Return the (X, Y) coordinate for the center point of the cell that contains the specified text.  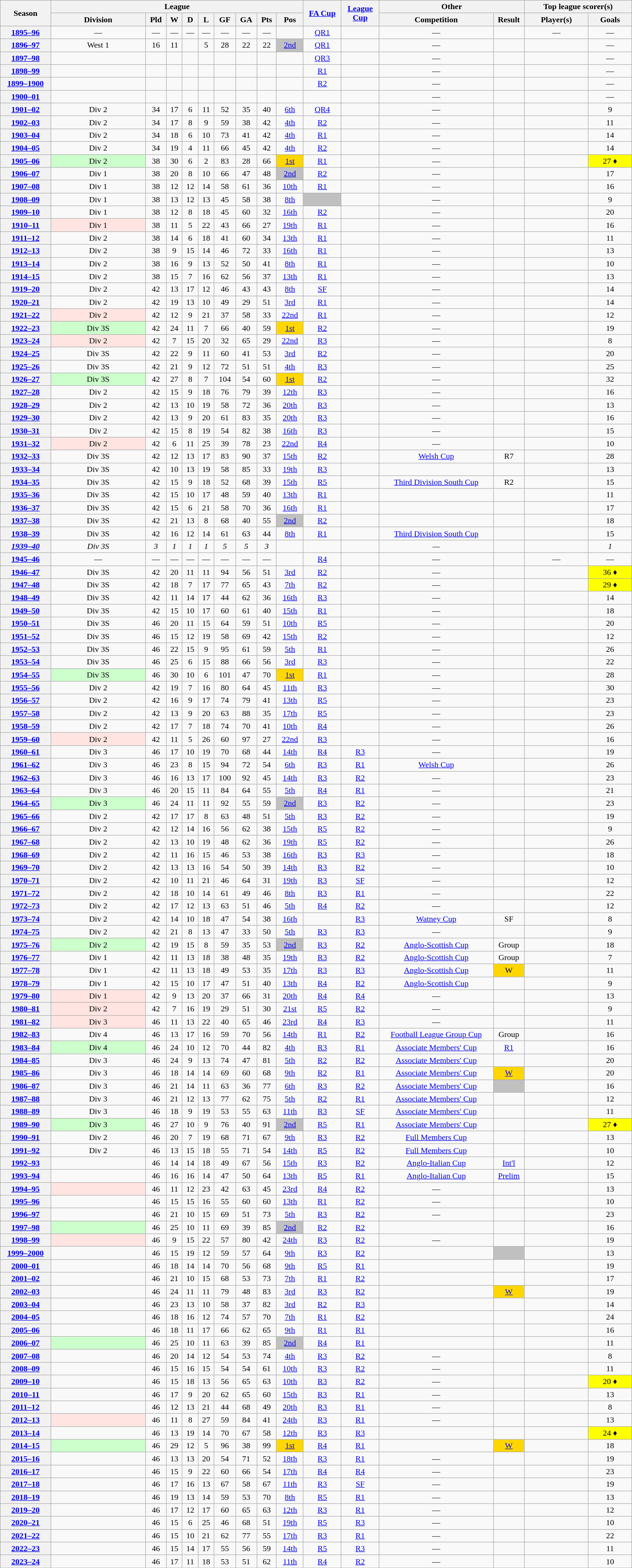
90 (246, 456)
1939–40 (26, 546)
81 (267, 1060)
Pos (290, 20)
1949–50 (26, 611)
1963–64 (26, 791)
2016–17 (26, 1471)
1902–03 (26, 122)
1996–97 (26, 1215)
1952–53 (26, 649)
1948–49 (26, 598)
Division (98, 20)
2004–05 (26, 1317)
1907–08 (26, 187)
1936–37 (26, 508)
1994–95 (26, 1189)
1955–56 (26, 688)
1895–96 (26, 32)
2003–04 (26, 1304)
1977–78 (26, 970)
Result (509, 20)
1909–10 (26, 212)
29 ♦ (610, 585)
League (177, 7)
1993–94 (26, 1176)
1956–57 (26, 700)
1961–62 (26, 765)
1896–97 (26, 45)
1910–11 (26, 225)
1908–09 (26, 200)
2002–03 (26, 1292)
104 (225, 379)
1958–59 (26, 726)
1898–99 (26, 71)
1935–36 (26, 495)
1964–65 (26, 803)
1992–93 (26, 1163)
1912–13 (26, 251)
Int'l (509, 1163)
2000–01 (26, 1266)
18th (290, 1459)
20 ♦ (610, 1381)
1999–2000 (26, 1253)
1975–76 (26, 945)
1945–46 (26, 559)
1905–06 (26, 161)
QR3 (322, 58)
1933–34 (26, 469)
1991–92 (26, 1150)
2019–20 (26, 1510)
91 (267, 1124)
Competition (436, 20)
2010–11 (26, 1394)
1946–47 (26, 572)
1950–51 (26, 623)
1931–32 (26, 444)
1951–52 (26, 636)
1903–04 (26, 135)
1954–55 (26, 675)
1932–33 (26, 456)
Goals (610, 20)
95 (225, 649)
1973–74 (26, 919)
1989–90 (26, 1124)
97 (246, 739)
Season (26, 13)
1986–87 (26, 1086)
1930–31 (26, 431)
1906–07 (26, 174)
QR4 (322, 109)
1900–01 (26, 97)
2008–09 (26, 1368)
36 ♦ (610, 572)
GF (225, 20)
1921–22 (26, 315)
1978–79 (26, 983)
2006–07 (26, 1343)
2018–19 (26, 1497)
1938–39 (26, 533)
1953–54 (26, 662)
Prelim (509, 1176)
101 (225, 675)
1969–70 (26, 868)
2012–13 (26, 1420)
West 1 (98, 45)
1914–15 (26, 276)
2007–08 (26, 1356)
1979–80 (26, 996)
1998–99 (26, 1240)
1901–02 (26, 109)
2009–10 (26, 1381)
1911–12 (26, 238)
2015–16 (26, 1459)
1966–67 (26, 829)
1923–24 (26, 341)
2 (206, 161)
1982–83 (26, 1035)
1988–89 (26, 1112)
D (190, 20)
Pld (156, 20)
1957–58 (26, 713)
2023–24 (26, 1561)
1924–25 (26, 353)
99 (267, 1446)
1985–86 (26, 1073)
100 (225, 777)
1899–1900 (26, 84)
96 (225, 1446)
1904–05 (26, 148)
1967–68 (26, 842)
1925–26 (26, 366)
1913–14 (26, 264)
Watney Cup (436, 919)
1974–75 (26, 932)
R7 (509, 456)
2005–06 (26, 1330)
1897–98 (26, 58)
1995–96 (26, 1202)
FA Cup (322, 13)
1983–84 (26, 1047)
Player(s) (556, 20)
2011–12 (26, 1407)
2001–02 (26, 1279)
1937–38 (26, 521)
24 ♦ (610, 1433)
1927–28 (26, 392)
1997–98 (26, 1227)
2013–14 (26, 1433)
1922–23 (26, 328)
2020–21 (26, 1523)
1987–88 (26, 1099)
L (206, 20)
2021–22 (26, 1536)
2022–23 (26, 1548)
78 (246, 444)
1929–30 (26, 418)
1972–73 (26, 906)
1959–60 (26, 739)
Other (452, 7)
2017–18 (26, 1484)
1947–48 (26, 585)
1934–35 (26, 482)
1926–27 (26, 379)
1968–69 (26, 855)
2014–15 (26, 1446)
1919–20 (26, 289)
1990–91 (26, 1137)
1971–72 (26, 893)
League Cup (360, 13)
75 (267, 1099)
4 (190, 148)
1962–63 (26, 777)
1976–77 (26, 957)
1928–29 (26, 405)
Pts (267, 20)
1980–81 (26, 1009)
1965–66 (26, 816)
1984–85 (26, 1060)
21st (290, 1009)
1981–82 (26, 1022)
Top league scorer(s) (578, 7)
1960–61 (26, 752)
1970–71 (26, 880)
Football League Group Cup (436, 1035)
1920–21 (26, 302)
GA (246, 20)
